Identify which cell holds the provided text, then report its (X, Y) central coordinate. 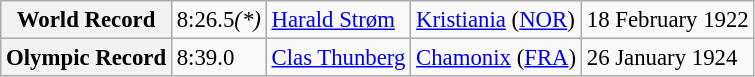
Chamonix (FRA) (496, 58)
Harald Strøm (338, 20)
8:39.0 (218, 58)
26 January 1924 (668, 58)
Clas Thunberg (338, 58)
18 February 1922 (668, 20)
Olympic Record (86, 58)
World Record (86, 20)
Kristiania (NOR) (496, 20)
8:26.5(*) (218, 20)
